Capture the cell that displays the provided text and extract its (x, y) central coordinate. 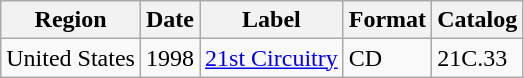
21C.33 (478, 58)
21st Circuitry (272, 58)
Date (170, 20)
Format (387, 20)
United States (71, 58)
Region (71, 20)
CD (387, 58)
1998 (170, 58)
Label (272, 20)
Catalog (478, 20)
